Search for the cell housing the specified text and yield its [x, y] center coordinate. 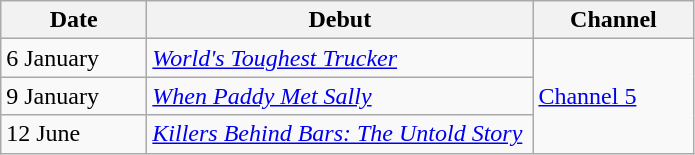
9 January [74, 96]
12 June [74, 134]
Killers Behind Bars: The Untold Story [340, 134]
Channel 5 [614, 96]
Channel [614, 20]
Debut [340, 20]
When Paddy Met Sally [340, 96]
World's Toughest Trucker [340, 58]
Date [74, 20]
6 January [74, 58]
